Scan for the cell matching the given text and deliver its [x, y] coordinate at center. 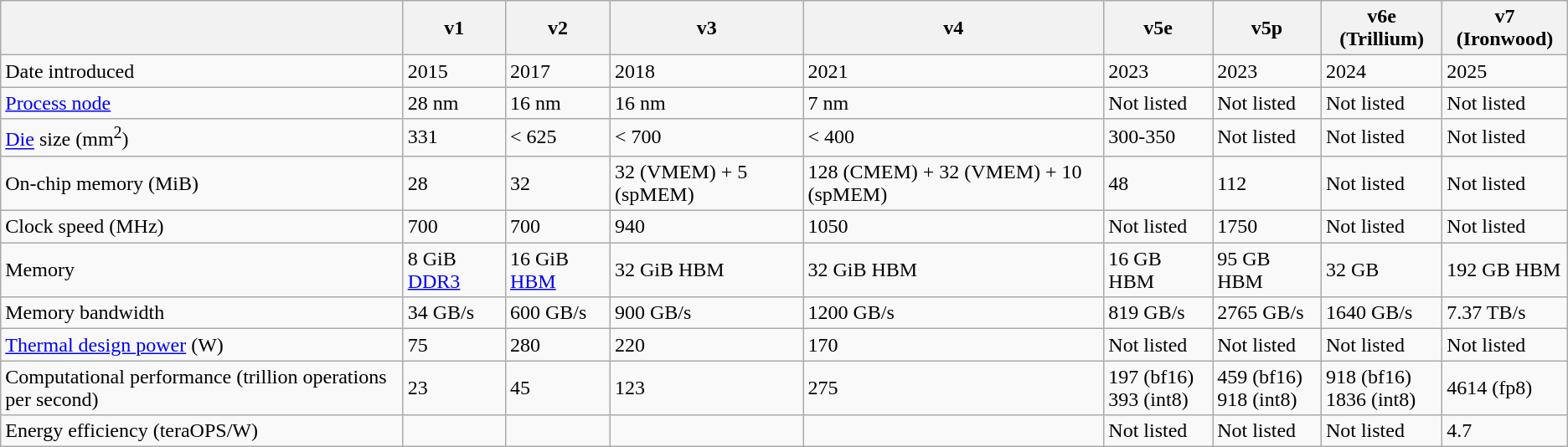
280 [558, 345]
32 GB [1381, 270]
2017 [558, 71]
75 [454, 345]
v5p [1267, 28]
1640 GB/s [1381, 313]
459 (bf16)918 (int8) [1267, 388]
7.37 TB/s [1504, 313]
8 GiB DDR3 [454, 270]
v3 [707, 28]
1050 [953, 227]
Process node [202, 103]
v1 [454, 28]
2025 [1504, 71]
28 nm [454, 103]
123 [707, 388]
v2 [558, 28]
Clock speed (MHz) [202, 227]
2024 [1381, 71]
v4 [953, 28]
< 700 [707, 137]
170 [953, 345]
2018 [707, 71]
192 GB HBM [1504, 270]
v5e [1158, 28]
On-chip memory (MiB) [202, 182]
112 [1267, 182]
900 GB/s [707, 313]
28 [454, 182]
2021 [953, 71]
< 625 [558, 137]
16 GB HBM [1158, 270]
4614 (fp8) [1504, 388]
32 [558, 182]
45 [558, 388]
Date introduced [202, 71]
1750 [1267, 227]
128 (CMEM) + 32 (VMEM) + 10 (spMEM) [953, 182]
275 [953, 388]
918 (bf16)1836 (int8) [1381, 388]
Die size (mm2) [202, 137]
95 GB HBM [1267, 270]
23 [454, 388]
32 (VMEM) + 5 (spMEM) [707, 182]
Computational performance (trillion operations per second) [202, 388]
940 [707, 227]
Memory bandwidth [202, 313]
220 [707, 345]
331 [454, 137]
819 GB/s [1158, 313]
2765 GB/s [1267, 313]
v7 (Ironwood) [1504, 28]
v6e (Trillium) [1381, 28]
48 [1158, 182]
2015 [454, 71]
< 400 [953, 137]
Thermal design power (W) [202, 345]
600 GB/s [558, 313]
4.7 [1504, 431]
16 GiB HBM [558, 270]
1200 GB/s [953, 313]
Energy efficiency (teraOPS/W) [202, 431]
300-350 [1158, 137]
197 (bf16)393 (int8) [1158, 388]
Memory [202, 270]
34 GB/s [454, 313]
7 nm [953, 103]
